Extract the [X, Y] coordinate from the center of the cell holding the provided text.  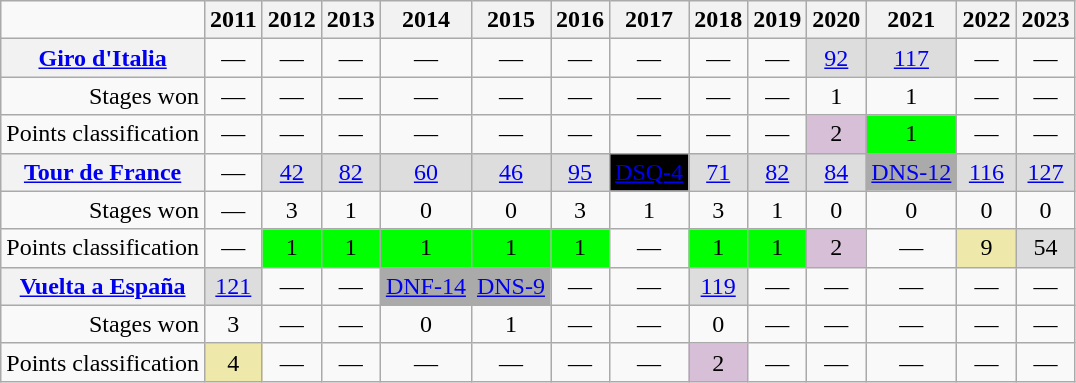
Vuelta a España [103, 286]
92 [836, 58]
119 [718, 286]
2017 [650, 20]
2018 [718, 20]
DSQ-4 [650, 172]
2012 [292, 20]
2014 [426, 20]
42 [292, 172]
DNF-14 [426, 286]
71 [718, 172]
2019 [778, 20]
2021 [912, 20]
2011 [233, 20]
117 [912, 58]
2020 [836, 20]
2016 [580, 20]
2015 [510, 20]
95 [580, 172]
46 [510, 172]
2013 [350, 20]
Tour de France [103, 172]
84 [836, 172]
Giro d'Italia [103, 58]
60 [426, 172]
2023 [1046, 20]
4 [233, 362]
121 [233, 286]
127 [1046, 172]
DNS-9 [510, 286]
9 [986, 248]
116 [986, 172]
54 [1046, 248]
2022 [986, 20]
DNS-12 [912, 172]
